Provide the (X, Y) coordinate of the cell's center where the given text is located.  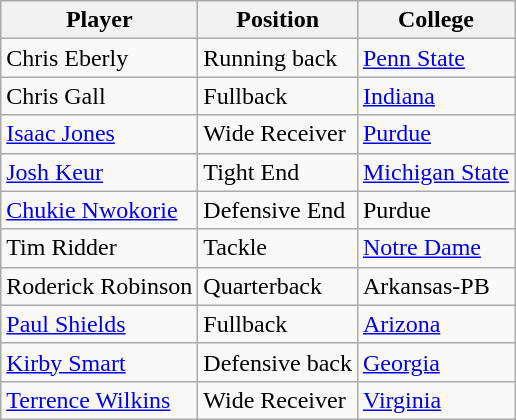
Penn State (436, 58)
Defensive End (278, 210)
Tim Ridder (100, 248)
Roderick Robinson (100, 286)
Quarterback (278, 286)
Josh Keur (100, 172)
Tackle (278, 248)
Isaac Jones (100, 134)
Terrence Wilkins (100, 400)
Chris Gall (100, 96)
Defensive back (278, 362)
Running back (278, 58)
Georgia (436, 362)
Player (100, 20)
Arizona (436, 324)
Paul Shields (100, 324)
Kirby Smart (100, 362)
Chris Eberly (100, 58)
Virginia (436, 400)
Tight End (278, 172)
Arkansas-PB (436, 286)
Indiana (436, 96)
Michigan State (436, 172)
Notre Dame (436, 248)
Chukie Nwokorie (100, 210)
Position (278, 20)
College (436, 20)
